For the text-containing cell, return its midpoint in (X, Y) coordinate format. 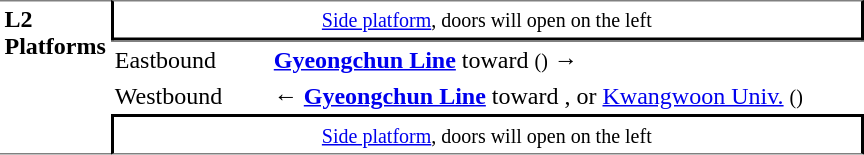
Gyeongchun Line toward () → (566, 59)
Eastbound (190, 59)
Westbound (190, 96)
L2Platforms (55, 77)
← Gyeongchun Line toward , or Kwangwoon Univ. () (566, 96)
